Search for the cell housing the specified text and yield its [X, Y] center coordinate. 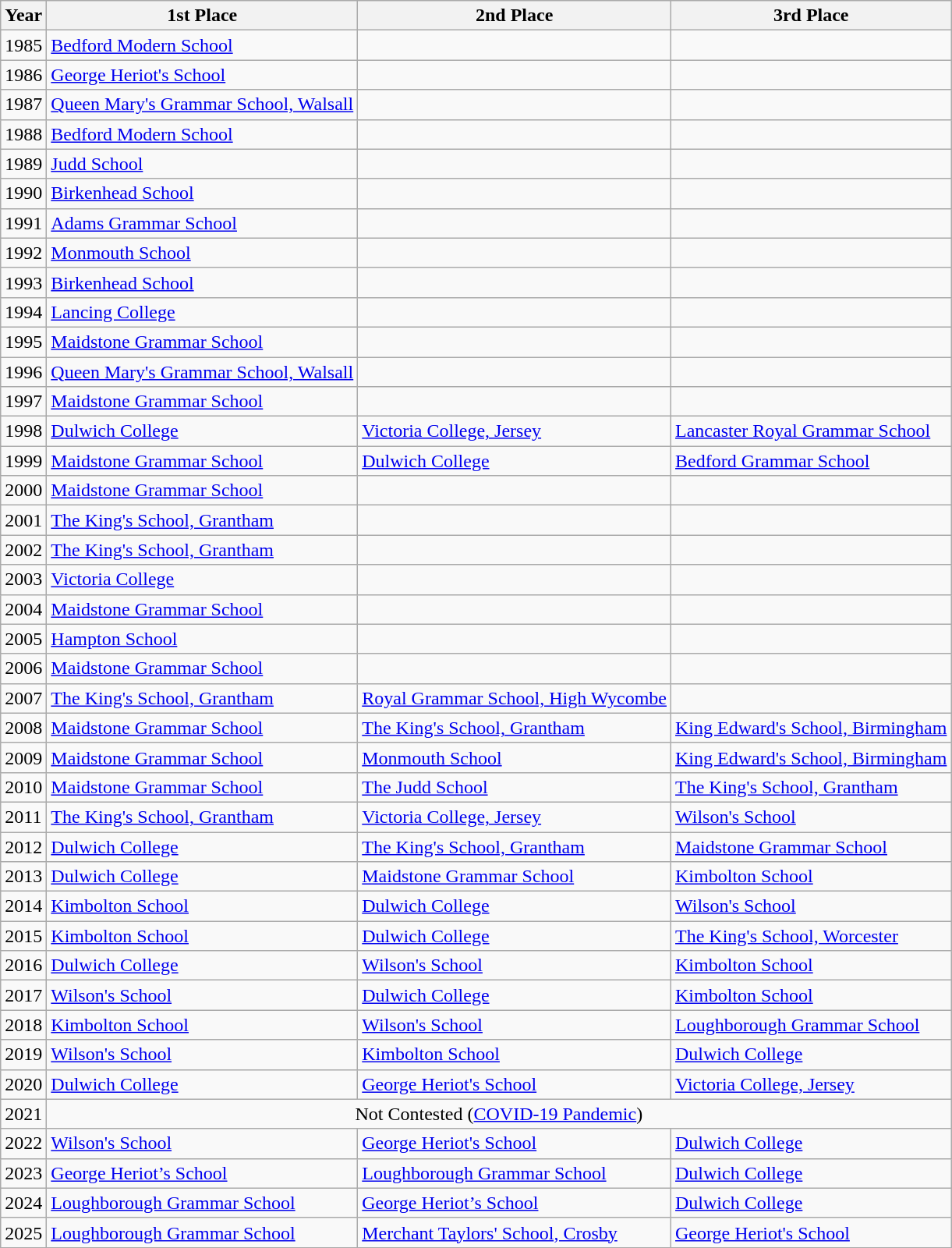
1985 [23, 45]
2001 [23, 520]
Victoria College [203, 580]
2020 [23, 1084]
2nd Place [515, 16]
2011 [23, 817]
1991 [23, 223]
2010 [23, 787]
1993 [23, 282]
2005 [23, 639]
Merchant Taylors' School, Crosby [515, 1232]
2022 [23, 1143]
The Judd School [515, 787]
2006 [23, 668]
Not Contested (COVID-19 Pandemic) [499, 1114]
2023 [23, 1173]
2025 [23, 1232]
2014 [23, 906]
1998 [23, 431]
1995 [23, 342]
2019 [23, 1055]
1997 [23, 402]
2003 [23, 580]
2007 [23, 698]
1999 [23, 461]
2008 [23, 728]
2021 [23, 1114]
1st Place [203, 16]
1986 [23, 75]
1994 [23, 312]
2016 [23, 966]
2024 [23, 1203]
1988 [23, 134]
Bedford Grammar School [811, 461]
2009 [23, 757]
Judd School [203, 164]
1990 [23, 193]
Lancing College [203, 312]
Royal Grammar School, High Wycombe [515, 698]
2000 [23, 491]
1996 [23, 372]
2002 [23, 550]
2004 [23, 609]
2018 [23, 1025]
2012 [23, 846]
2017 [23, 995]
Hampton School [203, 639]
Lancaster Royal Grammar School [811, 431]
The King's School, Worcester [811, 936]
Year [23, 16]
1992 [23, 253]
3rd Place [811, 16]
1987 [23, 105]
1989 [23, 164]
2013 [23, 877]
Adams Grammar School [203, 223]
2015 [23, 936]
